For the text-containing cell, return its midpoint in (x, y) coordinate format. 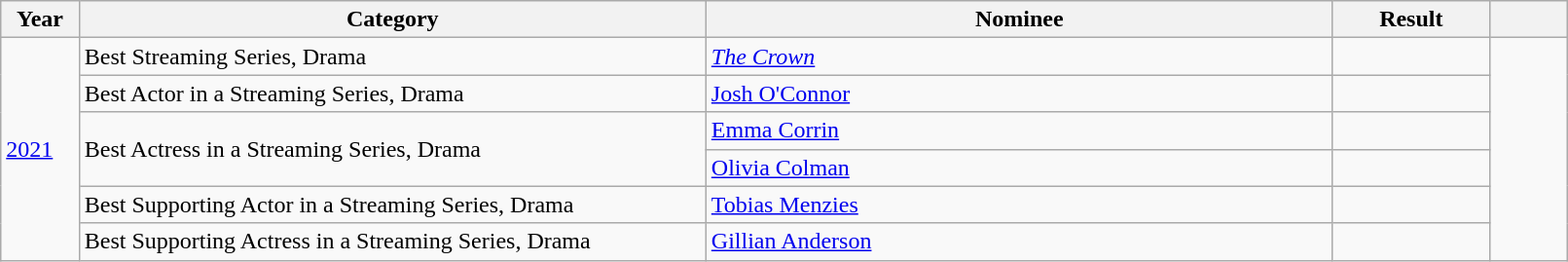
Josh O'Connor (1019, 94)
Best Supporting Actor in a Streaming Series, Drama (392, 205)
Best Actor in a Streaming Series, Drama (392, 94)
Best Streaming Series, Drama (392, 56)
Nominee (1019, 19)
Gillian Anderson (1019, 242)
Olivia Colman (1019, 168)
Category (392, 19)
Year (40, 19)
Result (1411, 19)
Best Supporting Actress in a Streaming Series, Drama (392, 242)
Tobias Menzies (1019, 205)
2021 (40, 149)
The Crown (1019, 56)
Emma Corrin (1019, 131)
Best Actress in a Streaming Series, Drama (392, 149)
